Return [X, Y] of the center of cell containing provided text 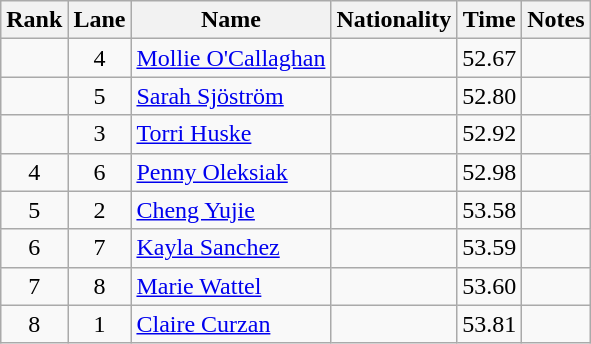
3 [100, 134]
53.59 [490, 248]
Torri Huske [231, 134]
52.98 [490, 172]
Time [490, 20]
53.60 [490, 286]
Name [231, 20]
Claire Curzan [231, 324]
2 [100, 210]
52.92 [490, 134]
Cheng Yujie [231, 210]
53.58 [490, 210]
Mollie O'Callaghan [231, 58]
Sarah Sjöström [231, 96]
53.81 [490, 324]
52.67 [490, 58]
Penny Oleksiak [231, 172]
52.80 [490, 96]
Kayla Sanchez [231, 248]
1 [100, 324]
Lane [100, 20]
Rank [34, 20]
Marie Wattel [231, 286]
Notes [556, 20]
Nationality [394, 20]
